Provide the [x, y] coordinate of the cell's center where the given text is located.  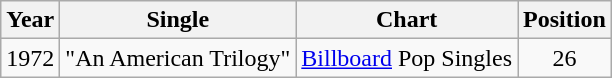
26 [565, 58]
Single [178, 20]
Position [565, 20]
Year [30, 20]
1972 [30, 58]
Billboard Pop Singles [407, 58]
Chart [407, 20]
"An American Trilogy" [178, 58]
